From the cell containing the given text, extract its center point as [X, Y] coordinate. 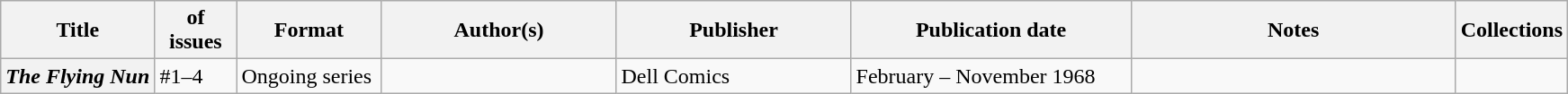
of issues [196, 30]
February – November 1968 [991, 76]
Author(s) [498, 30]
Notes [1294, 30]
Ongoing series [309, 76]
#1–4 [196, 76]
Collections [1511, 30]
Publication date [991, 30]
Format [309, 30]
The Flying Nun [77, 76]
Title [77, 30]
Publisher [734, 30]
Dell Comics [734, 76]
